Extract the [x, y] coordinate from the center of the cell holding the provided text.  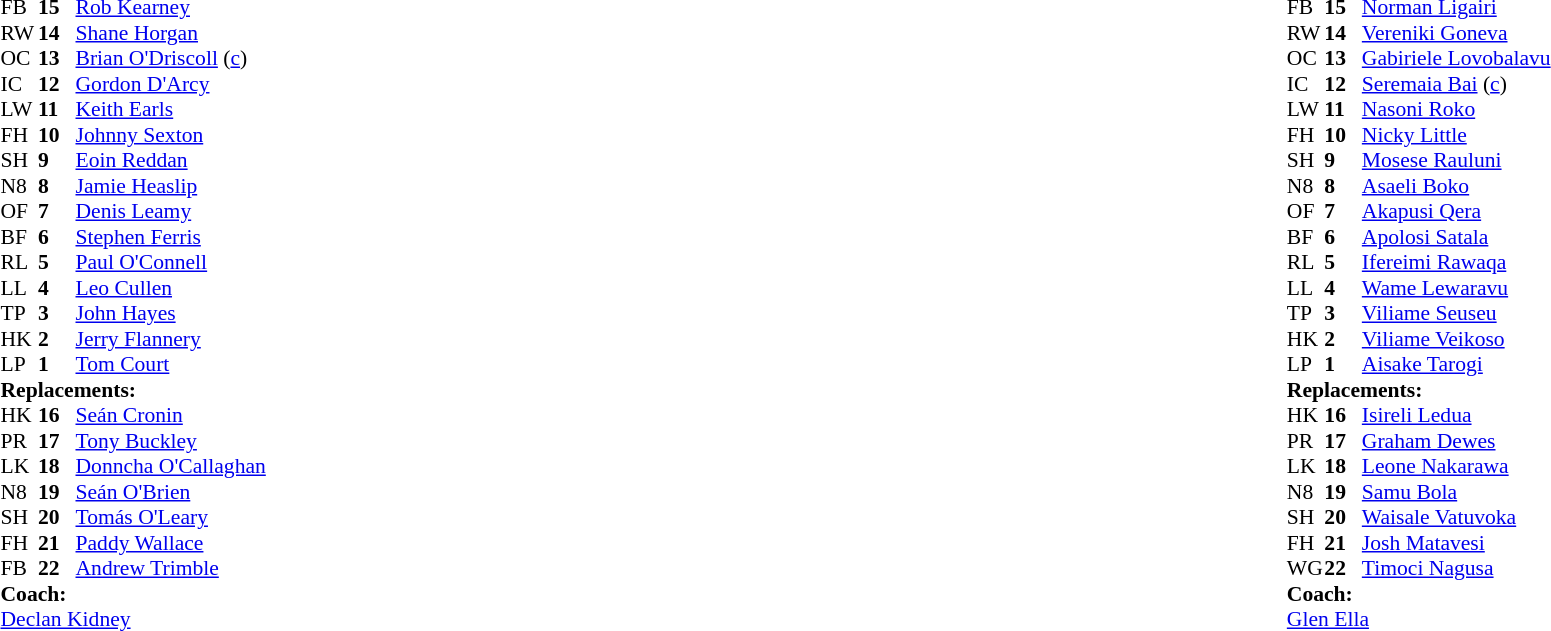
Graham Dewes [1456, 441]
Isireli Ledua [1456, 415]
Gordon D'Arcy [171, 84]
Andrew Trimble [171, 569]
Jerry Flannery [171, 339]
Paul O'Connell [171, 263]
Waisale Vatuvoka [1456, 517]
Viliame Seuseu [1456, 313]
Vereniki Goneva [1456, 33]
Denis Leamy [171, 211]
Ifereimi Rawaqa [1456, 263]
Stephen Ferris [171, 237]
Keith Earls [171, 109]
Nicky Little [1456, 135]
Brian O'Driscoll (c) [171, 59]
Viliame Veikoso [1456, 339]
Mosese Rauluni [1456, 161]
Apolosi Satala [1456, 237]
Asaeli Boko [1456, 186]
Wame Lewaravu [1456, 288]
Samu Bola [1456, 492]
Josh Matavesi [1456, 543]
Tomás O'Leary [171, 517]
Seán Cronin [171, 415]
John Hayes [171, 313]
Tony Buckley [171, 441]
FB [19, 569]
Jamie Heaslip [171, 186]
Eoin Reddan [171, 161]
Paddy Wallace [171, 543]
Leone Nakarawa [1456, 467]
Gabiriele Lovobalavu [1456, 59]
Tom Court [171, 365]
Donncha O'Callaghan [171, 467]
Akapusi Qera [1456, 211]
WG [1306, 569]
Johnny Sexton [171, 135]
Seremaia Bai (c) [1456, 84]
Seán O'Brien [171, 492]
Aisake Tarogi [1456, 365]
Timoci Nagusa [1456, 569]
Shane Horgan [171, 33]
Leo Cullen [171, 288]
Nasoni Roko [1456, 109]
